Find where the given text appears and provide that cell's center as [x, y] coordinate. 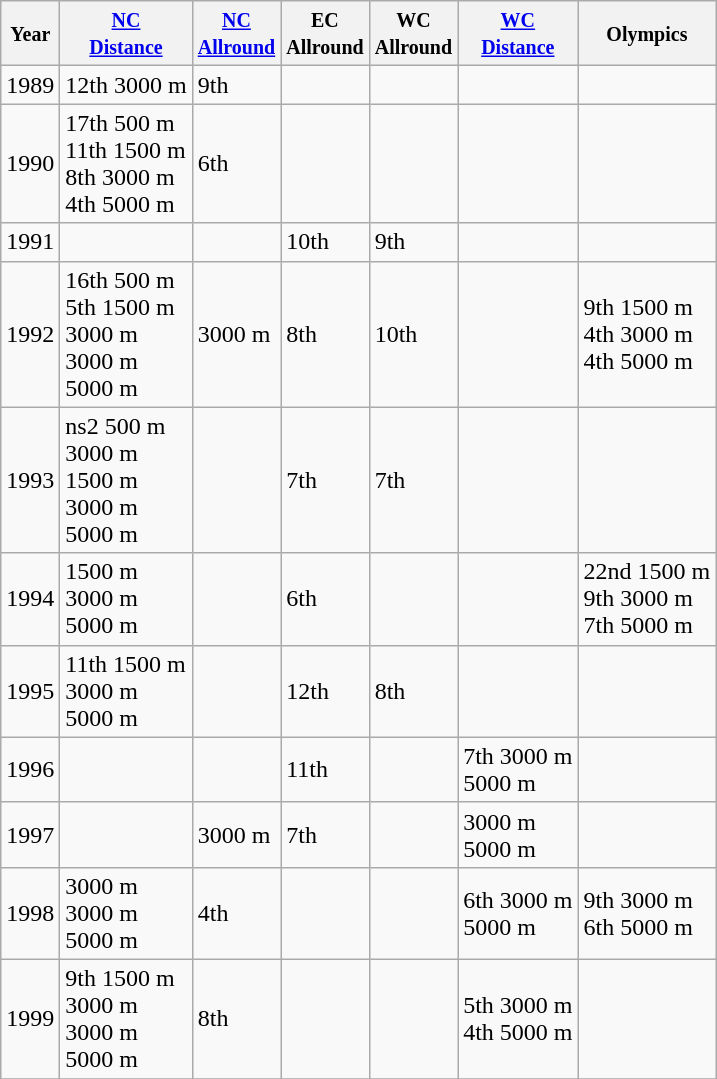
22nd 1500 m9th 3000 m7th 5000 m [647, 599]
ns2 500 m 3000 m 1500 m 3000 m 5000 m [126, 480]
Year [30, 34]
ECAllround [325, 34]
1993 [30, 480]
11th [325, 770]
NCDistance [126, 34]
12th 3000 m [126, 85]
1500 m 3000 m 5000 m [126, 599]
1998 [30, 913]
9th 1500 m 3000 m 3000 m 5000 m [126, 1018]
1990 [30, 164]
NCAllround [236, 34]
7th 3000 m 5000 m [518, 770]
9th 3000 m6th 5000 m [647, 913]
1994 [30, 599]
WCDistance [518, 34]
6th 3000 m 5000 m [518, 913]
11th 1500 m 3000 m 5000 m [126, 691]
5th 3000 m4th 5000 m [518, 1018]
1997 [30, 834]
1999 [30, 1018]
3000 m 5000 m [518, 834]
1991 [30, 242]
1995 [30, 691]
WCAllround [413, 34]
Olympics [647, 34]
1992 [30, 334]
4th [236, 913]
17th 500 m11th 1500 m8th 3000 m4th 5000 m [126, 164]
16th 500 m5th 1500 m 3000 m 3000 m 5000 m [126, 334]
1989 [30, 85]
12th [325, 691]
3000 m 3000 m 5000 m [126, 913]
1996 [30, 770]
9th 1500 m4th 3000 m4th 5000 m [647, 334]
